Detect which cell encompasses the target text, then output its [x, y] center coordinate. 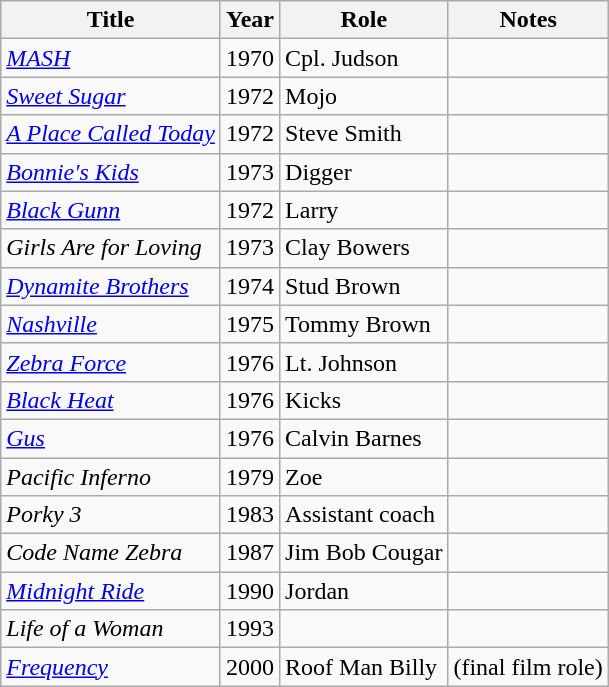
Stud Brown [364, 286]
Roof Man Billy [364, 667]
Mojo [364, 96]
Girls Are for Loving [111, 248]
Midnight Ride [111, 591]
Jordan [364, 591]
Dynamite Brothers [111, 286]
Gus [111, 438]
1990 [250, 591]
Jim Bob Cougar [364, 553]
Bonnie's Kids [111, 172]
Frequency [111, 667]
A Place Called Today [111, 134]
Steve Smith [364, 134]
(final film role) [528, 667]
Lt. Johnson [364, 362]
1974 [250, 286]
Porky 3 [111, 515]
Role [364, 20]
Black Gunn [111, 210]
Black Heat [111, 400]
Code Name Zebra [111, 553]
Year [250, 20]
Sweet Sugar [111, 96]
Digger [364, 172]
1987 [250, 553]
Nashville [111, 324]
2000 [250, 667]
Zoe [364, 477]
Life of a Woman [111, 629]
Pacific Inferno [111, 477]
1975 [250, 324]
Cpl. Judson [364, 58]
Assistant coach [364, 515]
Larry [364, 210]
MASH [111, 58]
Calvin Barnes [364, 438]
1970 [250, 58]
Clay Bowers [364, 248]
1993 [250, 629]
Tommy Brown [364, 324]
Title [111, 20]
1983 [250, 515]
Kicks [364, 400]
Zebra Force [111, 362]
1979 [250, 477]
Notes [528, 20]
